Find where the given text appears and provide that cell's center as (x, y) coordinate. 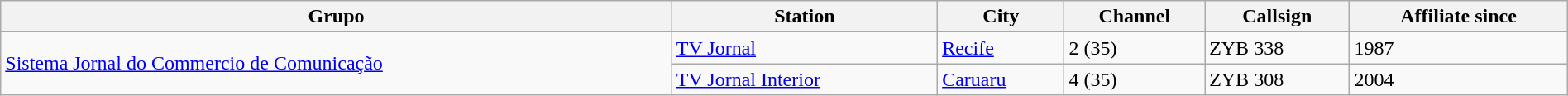
ZYB 308 (1277, 79)
Station (804, 17)
City (1001, 17)
4 (35) (1135, 79)
Channel (1135, 17)
Callsign (1277, 17)
Sistema Jornal do Commercio de Comunicação (336, 64)
ZYB 338 (1277, 48)
Recife (1001, 48)
Caruaru (1001, 79)
Grupo (336, 17)
2004 (1459, 79)
TV Jornal (804, 48)
TV Jornal Interior (804, 79)
2 (35) (1135, 48)
1987 (1459, 48)
Affiliate since (1459, 17)
